From the cell containing the given text, extract its center point as (X, Y) coordinate. 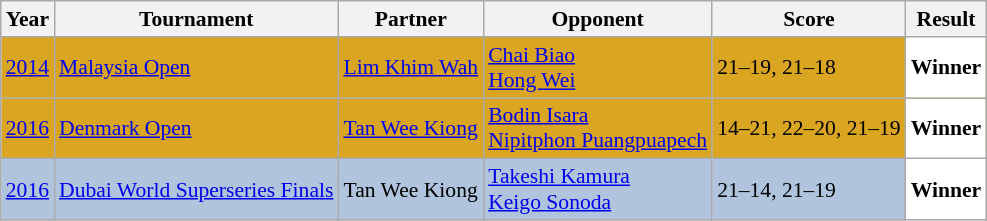
Tournament (196, 19)
2014 (28, 68)
Malaysia Open (196, 68)
Year (28, 19)
Dubai World Superseries Finals (196, 190)
Score (809, 19)
Lim Khim Wah (410, 68)
21–19, 21–18 (809, 68)
21–14, 21–19 (809, 190)
Opponent (598, 19)
Bodin Isara Nipitphon Puangpuapech (598, 128)
Result (946, 19)
Chai Biao Hong Wei (598, 68)
Takeshi Kamura Keigo Sonoda (598, 190)
14–21, 22–20, 21–19 (809, 128)
Denmark Open (196, 128)
Partner (410, 19)
